Determine the [X, Y] coordinate at the center of the cell enclosing the given text.  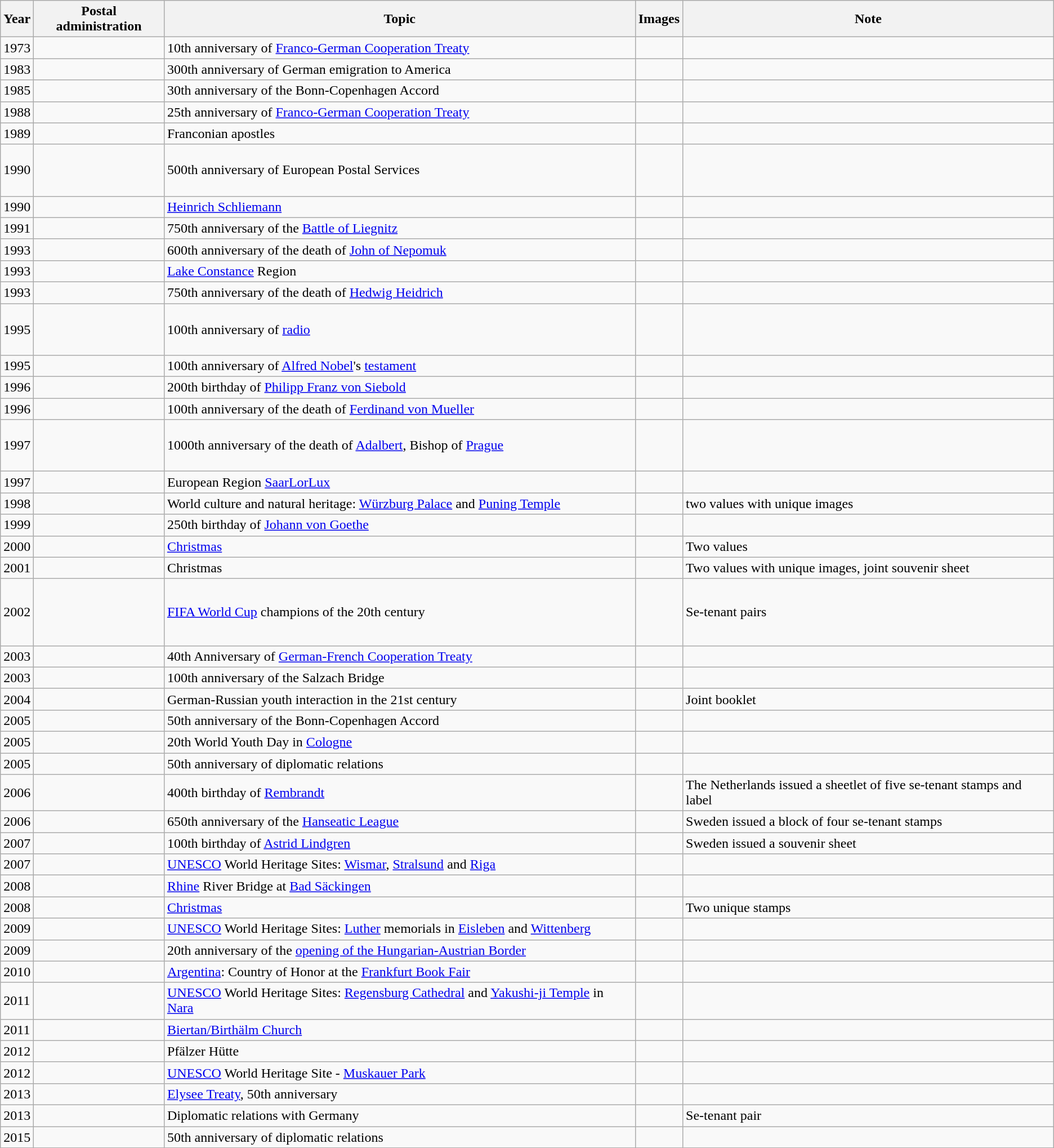
100th anniversary of the Salzach Bridge [400, 678]
30th anniversary of the Bonn-Copenhagen Accord [400, 91]
2015 [17, 1137]
Two values with unique images, joint souvenir sheet [868, 568]
Diplomatic relations with Germany [400, 1115]
Franconian apostles [400, 134]
10th anniversary of Franco-German Cooperation Treaty [400, 48]
100th birthday of Astrid Lindgren [400, 843]
Argentina: Country of Honor at the Frankfurt Book Fair [400, 972]
Heinrich Schliemann [400, 207]
40th Anniversary of German-French Cooperation Treaty [400, 656]
Postal administration [99, 19]
World culture and natural heritage: Würzburg Palace and Puning Temple [400, 504]
300th anniversary of German emigration to America [400, 69]
two values with unique images [868, 504]
1989 [17, 134]
25th anniversary of Franco-German Cooperation Treaty [400, 112]
UNESCO World Heritage Site - Muskauer Park [400, 1073]
20th anniversary of the opening of the Hungarian-Austrian Border [400, 950]
2002 [17, 612]
400th birthday of Rembrandt [400, 793]
Pfälzer Hütte [400, 1051]
500th anniversary of European Postal Services [400, 170]
Se-tenant pair [868, 1115]
Elysee Treaty, 50th anniversary [400, 1094]
20th World Youth Day in Cologne [400, 742]
200th birthday of Philipp Franz von Siebold [400, 388]
Rhine River Bridge at Bad Säckingen [400, 886]
1973 [17, 48]
German-Russian youth interaction in the 21st century [400, 699]
Year [17, 19]
Two values [868, 546]
UNESCO World Heritage Sites: Regensburg Cathedral and Yakushi-ji Temple in Nara [400, 1000]
750th anniversary of the Battle of Liegnitz [400, 228]
1998 [17, 504]
750th anniversary of the death of Hedwig Heidrich [400, 292]
2001 [17, 568]
Sweden issued a souvenir sheet [868, 843]
Images [659, 19]
1988 [17, 112]
2000 [17, 546]
UNESCO World Heritage Sites: Luther memorials in Eisleben and Wittenberg [400, 929]
2004 [17, 699]
European Region SaarLorLux [400, 482]
50th anniversary of the Bonn-Copenhagen Accord [400, 720]
Lake Constance Region [400, 271]
Topic [400, 19]
1991 [17, 228]
Biertan/Birthälm Church [400, 1030]
600th anniversary of the death of John of Nepomuk [400, 250]
1985 [17, 91]
Joint booklet [868, 699]
100th anniversary of the death of Ferdinand von Mueller [400, 409]
Sweden issued a block of four se-tenant stamps [868, 822]
1000th anniversary of the death of Adalbert, Bishop of Prague [400, 446]
650th anniversary of the Hanseatic League [400, 822]
100th anniversary of Alfred Nobel's testament [400, 366]
2010 [17, 972]
The Netherlands issued a sheetlet of five se-tenant stamps and label [868, 793]
1999 [17, 525]
250th birthday of Johann von Goethe [400, 525]
FIFA World Cup champions of the 20th century [400, 612]
UNESCO World Heritage Sites: Wismar, Stralsund and Riga [400, 865]
Se-tenant pairs [868, 612]
Two unique stamps [868, 907]
100th anniversary of radio [400, 329]
1983 [17, 69]
Note [868, 19]
